Locate the cell with the specified text and output its (x, y) center coordinate. 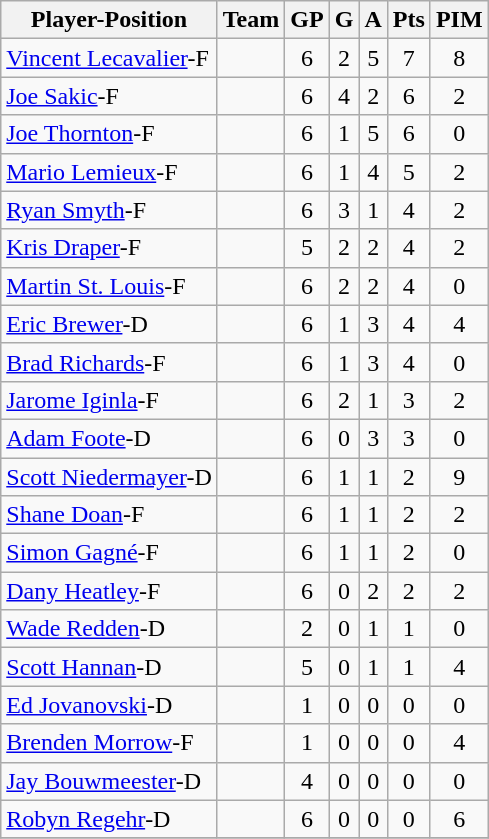
Dany Heatley-F (110, 591)
Brad Richards-F (110, 362)
Brenden Morrow-F (110, 743)
Jarome Iginla-F (110, 400)
A (373, 20)
Pts (408, 20)
8 (459, 58)
9 (459, 477)
Adam Foote-D (110, 438)
Mario Lemieux-F (110, 172)
Joe Sakic-F (110, 96)
Shane Doan-F (110, 515)
GP (307, 20)
Scott Hannan-D (110, 667)
Wade Redden-D (110, 629)
Scott Niedermayer-D (110, 477)
PIM (459, 20)
Robyn Regehr-D (110, 819)
Team (251, 20)
7 (408, 58)
Ryan Smyth-F (110, 210)
Martin St. Louis-F (110, 286)
Eric Brewer-D (110, 324)
Simon Gagné-F (110, 553)
Vincent Lecavalier-F (110, 58)
Joe Thornton-F (110, 134)
G (344, 20)
Player-Position (110, 20)
Jay Bouwmeester-D (110, 781)
Kris Draper-F (110, 248)
Ed Jovanovski-D (110, 705)
